Identify which cell holds the provided text, then report its (X, Y) central coordinate. 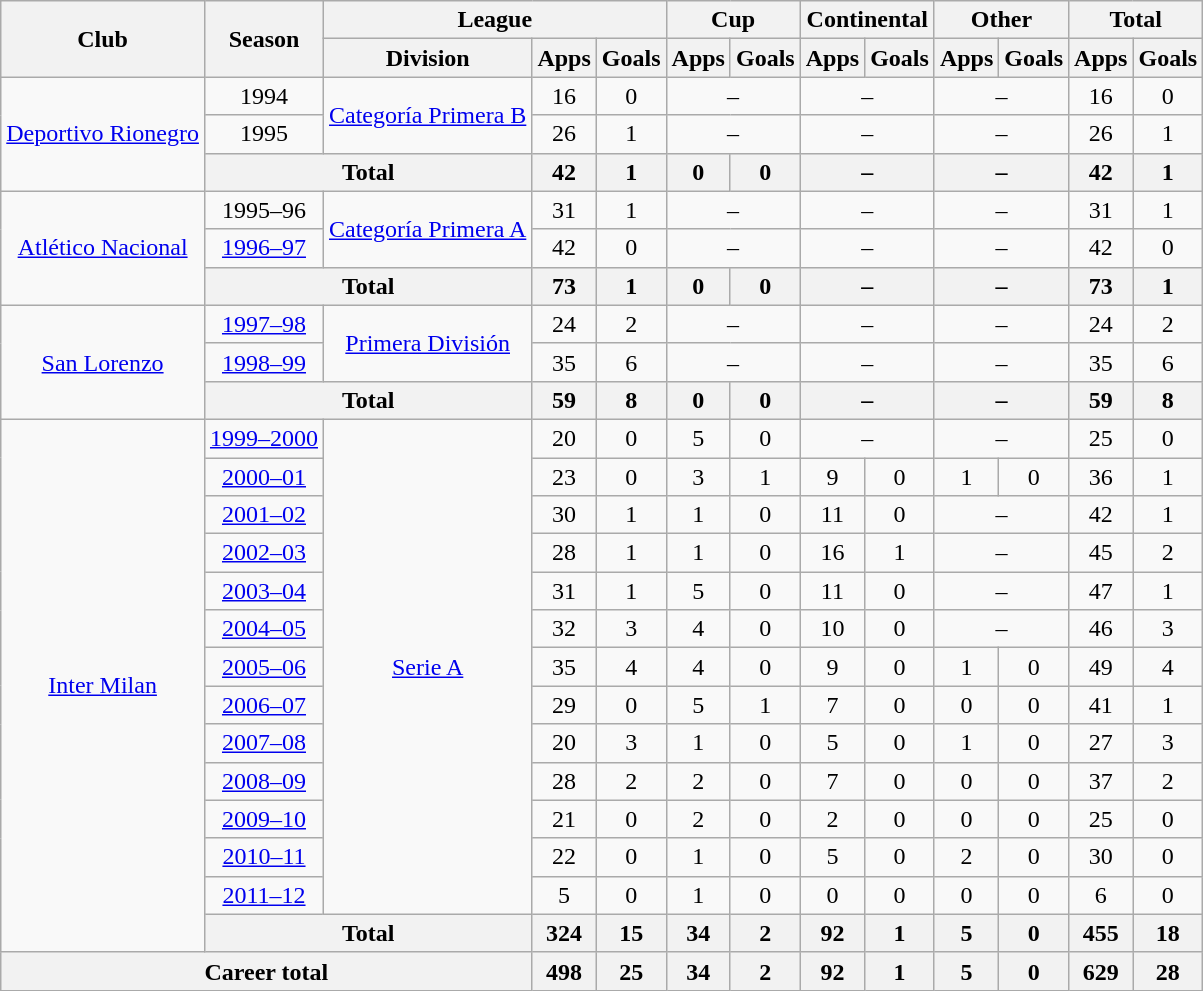
Club (103, 39)
2002–03 (264, 553)
Division (428, 58)
1999–2000 (264, 438)
47 (1101, 591)
2004–05 (264, 629)
49 (1101, 667)
1995–96 (264, 210)
Season (264, 39)
Categoría Primera B (428, 115)
1998–99 (264, 362)
2007–08 (264, 743)
1995 (264, 134)
455 (1101, 933)
1996–97 (264, 248)
22 (564, 857)
15 (631, 933)
27 (1101, 743)
498 (564, 971)
324 (564, 933)
21 (564, 819)
37 (1101, 781)
1994 (264, 96)
Categoría Primera A (428, 229)
Career total (266, 971)
2000–01 (264, 477)
2008–09 (264, 781)
18 (1168, 933)
Continental (867, 20)
Inter Milan (103, 686)
Atlético Nacional (103, 248)
League (496, 20)
Primera División (428, 343)
45 (1101, 553)
Cup (733, 20)
2005–06 (264, 667)
41 (1101, 705)
32 (564, 629)
46 (1101, 629)
2009–10 (264, 819)
2001–02 (264, 515)
San Lorenzo (103, 362)
2011–12 (264, 895)
29 (564, 705)
2010–11 (264, 857)
36 (1101, 477)
10 (832, 629)
2003–04 (264, 591)
23 (564, 477)
Deportivo Rionegro (103, 134)
1997–98 (264, 324)
2006–07 (264, 705)
629 (1101, 971)
Serie A (428, 666)
Other (1001, 20)
